Scan for the cell matching the given text and deliver its (x, y) coordinate at center. 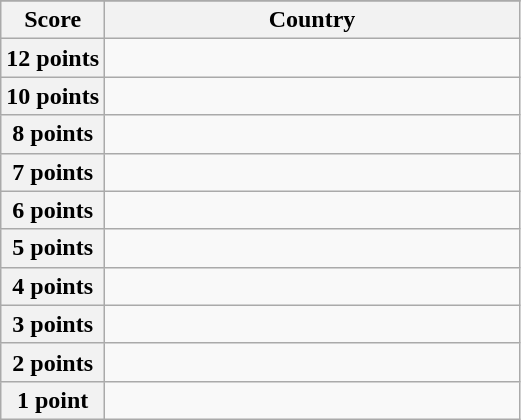
10 points (53, 96)
3 points (53, 324)
12 points (53, 58)
2 points (53, 362)
5 points (53, 248)
Country (312, 20)
Score (53, 20)
7 points (53, 172)
4 points (53, 286)
1 point (53, 400)
8 points (53, 134)
6 points (53, 210)
